Search for the cell housing the specified text and yield its (X, Y) center coordinate. 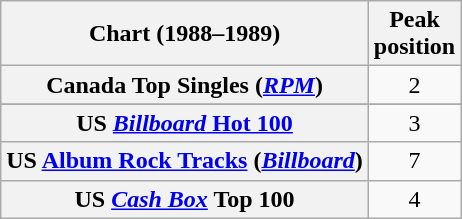
3 (414, 123)
Canada Top Singles (RPM) (185, 85)
US Billboard Hot 100 (185, 123)
4 (414, 199)
7 (414, 161)
Chart (1988–1989) (185, 34)
2 (414, 85)
US Album Rock Tracks (Billboard) (185, 161)
US Cash Box Top 100 (185, 199)
Peakposition (414, 34)
